Find where the given text appears and provide that cell's center as (x, y) coordinate. 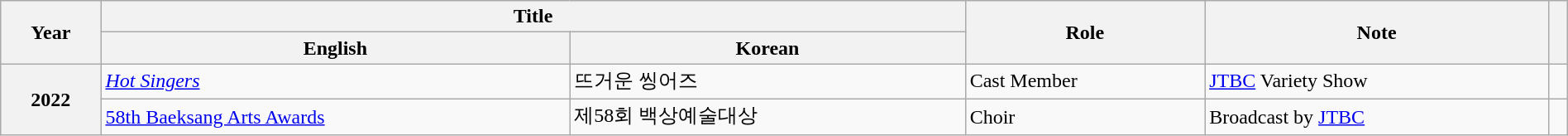
Role (1085, 32)
Year (51, 32)
Korean (767, 48)
Choir (1085, 116)
2022 (51, 100)
58th Baeksang Arts Awards (336, 116)
Title (533, 17)
JTBC Variety Show (1377, 81)
Note (1377, 32)
Cast Member (1085, 81)
뜨거운 씽어즈 (767, 81)
Hot Singers (336, 81)
제58회 백상예술대상 (767, 116)
English (336, 48)
Broadcast by JTBC (1377, 116)
